Find where the given text appears and provide that cell's center as [x, y] coordinate. 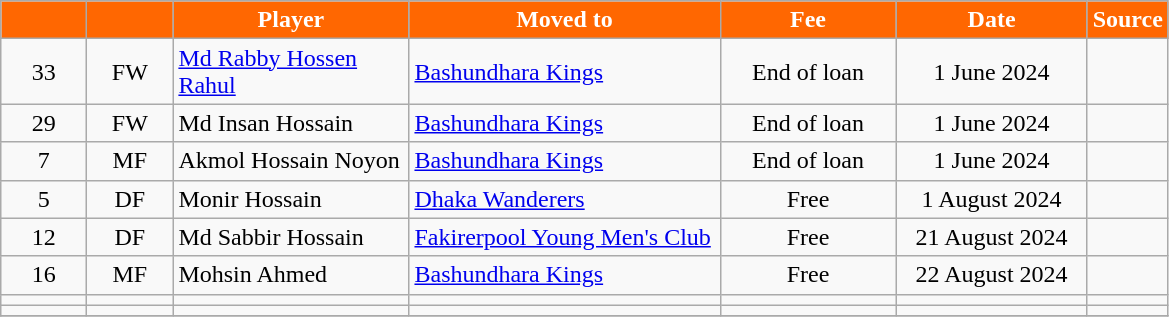
Source [1128, 20]
Mohsin Ahmed [291, 275]
Akmol Hossain Noyon [291, 161]
22 August 2024 [992, 275]
12 [44, 237]
Fee [808, 20]
Moved to [564, 20]
21 August 2024 [992, 237]
Dhaka Wanderers [564, 199]
Md Rabby Hossen Rahul [291, 72]
5 [44, 199]
Md Sabbir Hossain [291, 237]
Fakirerpool Young Men's Club [564, 237]
1 August 2024 [992, 199]
29 [44, 123]
Date [992, 20]
7 [44, 161]
33 [44, 72]
Monir Hossain [291, 199]
Md Insan Hossain [291, 123]
Player [291, 20]
16 [44, 275]
